Provide the (X, Y) coordinate of the cell's center where the given text is located.  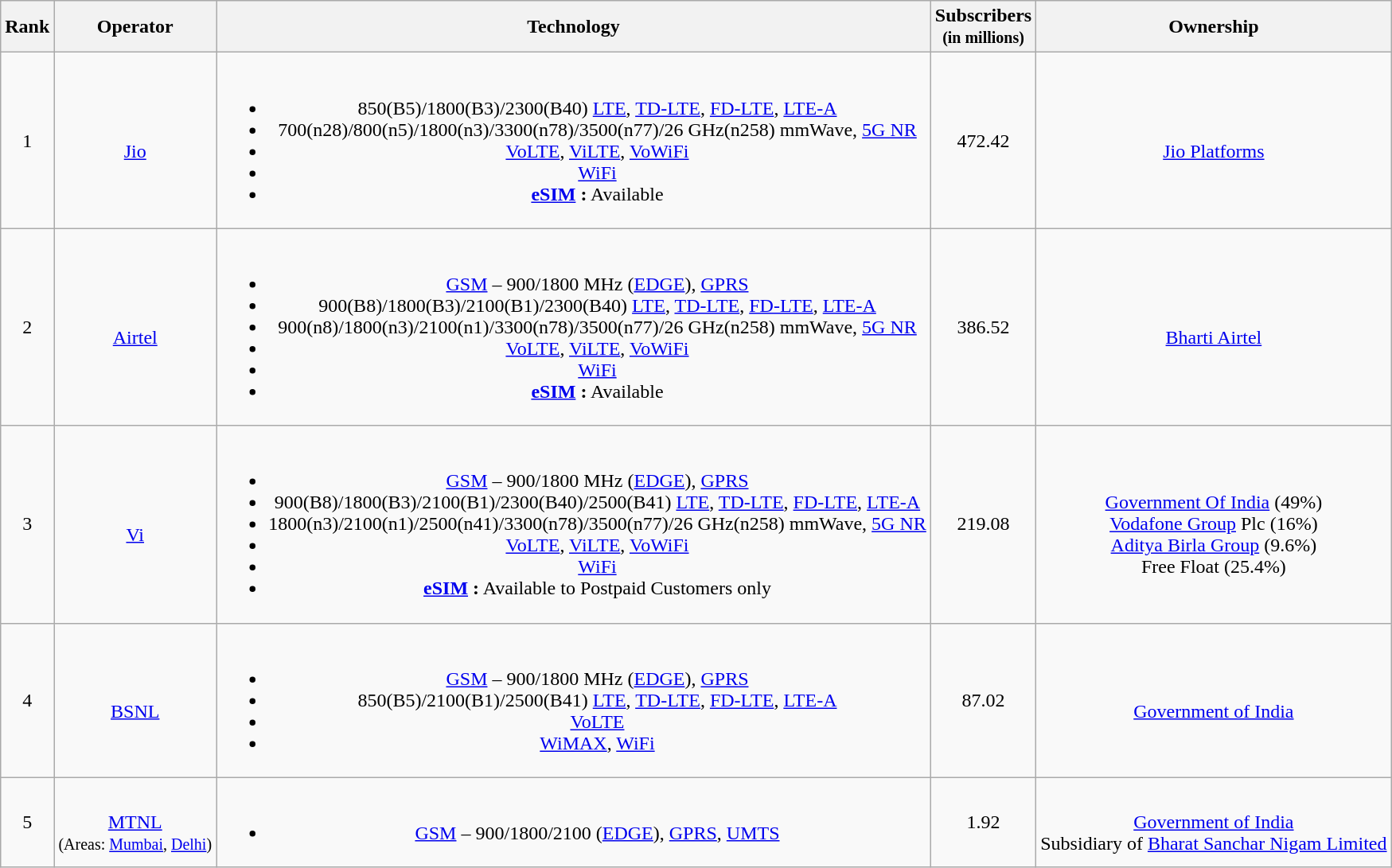
Subscribers (in millions) (983, 27)
Technology (574, 27)
4 (27, 700)
1.92 (983, 823)
Government of India Subsidiary of Bharat Sanchar Nigam Limited (1214, 823)
2 (27, 327)
1 (27, 140)
5 (27, 823)
3 (27, 524)
Government of India (1214, 700)
Airtel (135, 327)
386.52 (983, 327)
BSNL (135, 700)
Rank (27, 27)
Vi (135, 524)
219.08 (983, 524)
Jio (135, 140)
GSM – 900/1800 MHz (EDGE), GPRS850(B5)/2100(B1)/2500(B41) LTE, TD-LTE, FD-LTE, LTE-AVoLTEWiMAX, WiFi (574, 700)
Government Of India (49%)Vodafone Group Plc (16%)Aditya Birla Group (9.6%)Free Float (25.4%) (1214, 524)
GSM – 900/1800/2100 (EDGE), GPRS, UMTS (574, 823)
Bharti Airtel (1214, 327)
Jio Platforms (1214, 140)
Operator (135, 27)
Ownership (1214, 27)
MTNL(Areas: Mumbai, Delhi) (135, 823)
87.02 (983, 700)
472.42 (983, 140)
